Output the (x, y) coordinate of the center of the cell containing the given text.  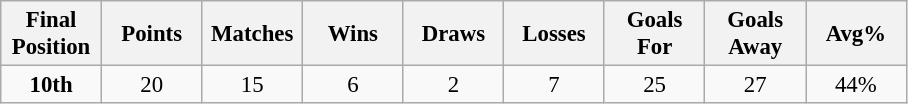
15 (252, 85)
44% (856, 85)
25 (654, 85)
2 (454, 85)
10th (52, 85)
Goals For (654, 34)
Avg% (856, 34)
Losses (554, 34)
Points (152, 34)
20 (152, 85)
Final Position (52, 34)
Draws (454, 34)
Matches (252, 34)
27 (756, 85)
7 (554, 85)
6 (354, 85)
Wins (354, 34)
Goals Away (756, 34)
